From the cell containing the given text, extract its center point as (x, y) coordinate. 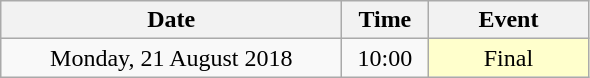
Time (385, 20)
Date (172, 20)
10:00 (385, 58)
Final (508, 58)
Event (508, 20)
Monday, 21 August 2018 (172, 58)
